Output the (x, y) coordinate of the center of the cell containing the given text.  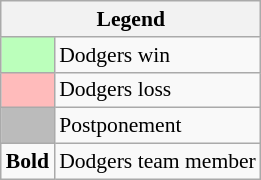
Dodgers team member (158, 162)
Dodgers loss (158, 90)
Legend (131, 19)
Dodgers win (158, 55)
Bold (28, 162)
Postponement (158, 126)
